Return (x, y) of the center of cell containing provided text 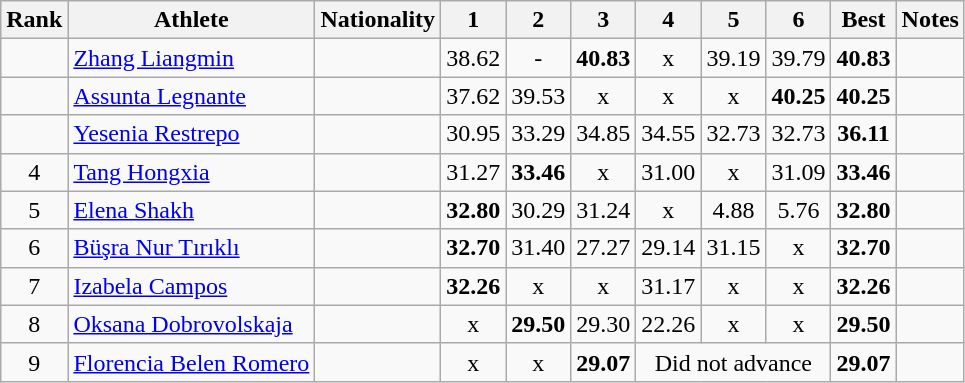
38.62 (474, 58)
3 (604, 20)
34.85 (604, 134)
Elena Shakh (192, 210)
Assunta Legnante (192, 96)
34.55 (668, 134)
9 (34, 362)
Büşra Nur Tırıklı (192, 248)
36.11 (864, 134)
27.27 (604, 248)
2 (538, 20)
39.19 (734, 58)
8 (34, 324)
Did not advance (734, 362)
39.79 (798, 58)
39.53 (538, 96)
Izabela Campos (192, 286)
31.24 (604, 210)
Best (864, 20)
30.29 (538, 210)
- (538, 58)
Nationality (378, 20)
31.09 (798, 172)
31.27 (474, 172)
29.14 (668, 248)
Rank (34, 20)
31.40 (538, 248)
31.17 (668, 286)
31.15 (734, 248)
37.62 (474, 96)
Zhang Liangmin (192, 58)
31.00 (668, 172)
Notes (930, 20)
7 (34, 286)
5.76 (798, 210)
22.26 (668, 324)
4.88 (734, 210)
33.29 (538, 134)
Yesenia Restrepo (192, 134)
1 (474, 20)
Oksana Dobrovolskaja (192, 324)
Athlete (192, 20)
30.95 (474, 134)
Tang Hongxia (192, 172)
Florencia Belen Romero (192, 362)
29.30 (604, 324)
